Extract the (X, Y) coordinate from the center of the cell holding the provided text.  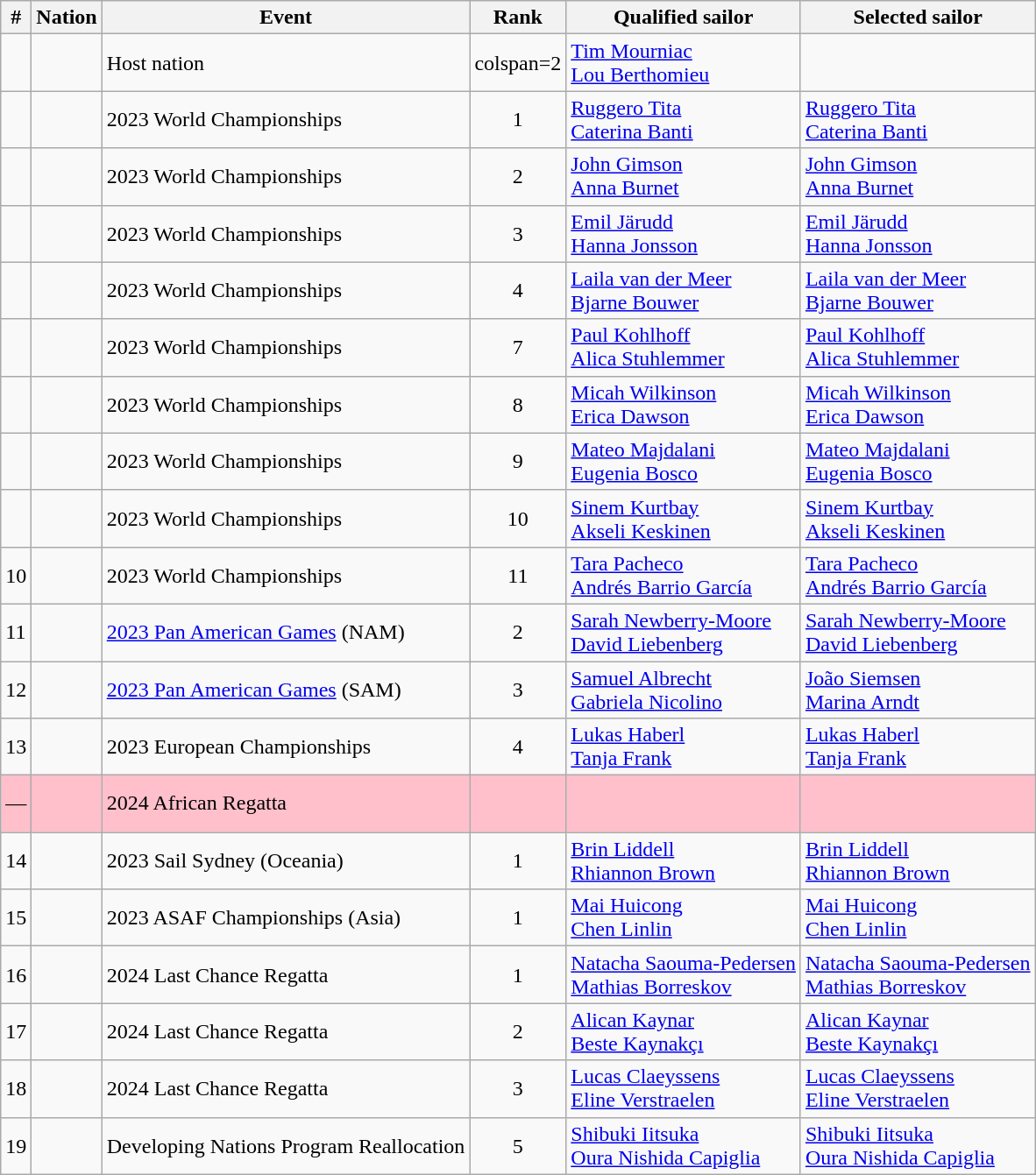
17 (16, 1032)
Event (286, 18)
Selected sailor (918, 18)
2023 Pan American Games (SAM) (286, 689)
Samuel AlbrechtGabriela Nicolino (684, 689)
15 (16, 918)
2023 ASAF Championships (Asia) (286, 918)
Ruggero TitaCaterina Banti (918, 119)
2023 Pan American Games (NAM) (286, 633)
2023 European Championships (286, 747)
13 (16, 747)
Host nation (286, 63)
Qualified sailor (684, 18)
Tim MourniacLou Berthomieu (684, 63)
colspan=2 (518, 63)
16 (16, 974)
8 (518, 405)
12 (16, 689)
# (16, 18)
Ruggero Tita Caterina Banti (684, 119)
Nation (67, 18)
14 (16, 860)
2024 African Regatta (286, 804)
João SiemsenMarina Arndt (918, 689)
7 (518, 347)
5 (518, 1146)
— (16, 804)
18 (16, 1088)
2023 Sail Sydney (Oceania) (286, 860)
Rank (518, 18)
9 (518, 461)
19 (16, 1146)
Developing Nations Program Reallocation (286, 1146)
